From the cell containing the given text, extract its center point as [x, y] coordinate. 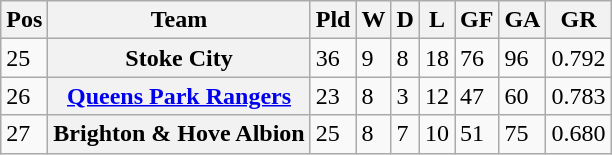
7 [405, 134]
GF [477, 20]
9 [374, 58]
3 [405, 96]
0.680 [578, 134]
0.792 [578, 58]
Stoke City [179, 58]
96 [522, 58]
Queens Park Rangers [179, 96]
26 [24, 96]
Pld [333, 20]
Brighton & Hove Albion [179, 134]
Pos [24, 20]
10 [436, 134]
GR [578, 20]
Team [179, 20]
51 [477, 134]
D [405, 20]
60 [522, 96]
0.783 [578, 96]
18 [436, 58]
L [436, 20]
27 [24, 134]
75 [522, 134]
47 [477, 96]
W [374, 20]
GA [522, 20]
76 [477, 58]
23 [333, 96]
12 [436, 96]
36 [333, 58]
